Detect which cell encompasses the target text, then output its [X, Y] center coordinate. 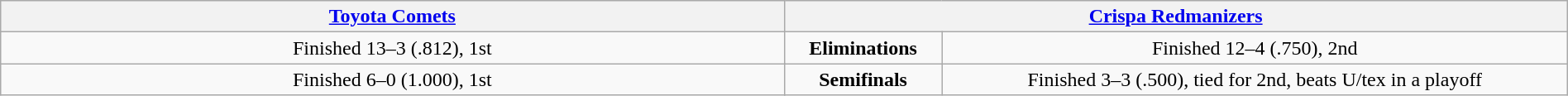
Toyota Comets [392, 17]
Finished 3–3 (.500), tied for 2nd, beats U/tex in a playoff [1255, 79]
Eliminations [863, 48]
Finished 13–3 (.812), 1st [392, 48]
Semifinals [863, 79]
Finished 6–0 (1.000), 1st [392, 79]
Finished 12–4 (.750), 2nd [1255, 48]
Crispa Redmanizers [1176, 17]
